Return [x, y] of the center of cell containing provided text 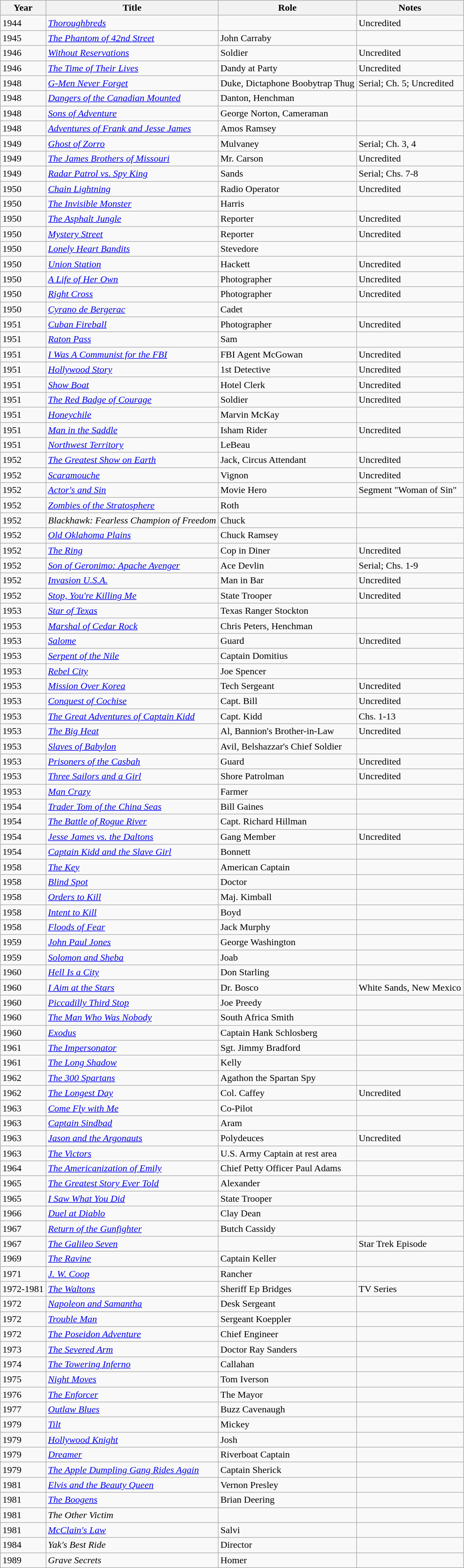
The Man Who Was Nobody [132, 1018]
Sons of Adventure [132, 113]
Dreamer [132, 1455]
The Impersonator [132, 1048]
Son of Geronimo: Apache Avenger [132, 565]
Chuck [287, 520]
The Poseidon Adventure [132, 1334]
Old Oklahoma Plains [132, 535]
Isham Rider [287, 430]
Rancher [287, 1274]
Captain Hank Schlosberg [287, 1033]
Chief Petty Officer Paul Adams [287, 1168]
Cop in Diner [287, 550]
Trouble Man [132, 1319]
Intent to Kill [132, 912]
Maj. Kimball [287, 897]
Al, Bannion's Brother-in-Law [287, 731]
Joe Spencer [287, 671]
McClain's Law [132, 1530]
Serial; Chs. 1-9 [410, 565]
Tech Sergeant [287, 686]
Director [287, 1545]
Capt. Richard Hillman [287, 822]
Captain Domitius [287, 656]
1945 [23, 38]
Hollywood Knight [132, 1440]
Homer [287, 1560]
Boyd [287, 912]
The Ravine [132, 1259]
Don Starling [287, 972]
George Washington [287, 942]
Salvi [287, 1530]
The Asphalt Jungle [132, 219]
The Long Shadow [132, 1063]
Cyrano de Bergerac [132, 309]
Thoroughbreds [132, 23]
The Boogens [132, 1500]
Blackhawk: Fearless Champion of Freedom [132, 520]
LeBeau [287, 445]
Serpent of the Nile [132, 656]
Vernon Presley [287, 1485]
Co-Pilot [287, 1108]
Danton, Henchman [287, 98]
The Towering Inferno [132, 1364]
The Greatest Story Ever Told [132, 1184]
Chief Engineer [287, 1334]
The Apple Dumpling Gang Rides Again [132, 1470]
I Was A Communist for the FBI [132, 354]
Notes [410, 8]
A Life of Her Own [132, 279]
The Mayor [287, 1394]
1972-1981 [23, 1289]
Star Trek Episode [410, 1244]
Hotel Clerk [287, 384]
Lonely Heart Bandits [132, 249]
Desk Sergeant [287, 1304]
Capt. Bill [287, 701]
Doctor [287, 882]
1944 [23, 23]
Gang Member [287, 837]
I Aim at the Stars [132, 988]
Hollywood Story [132, 369]
Tilt [132, 1425]
Duke, Dictaphone Boobytrap Thug [287, 83]
Texas Ranger Stockton [287, 611]
Chris Peters, Henchman [287, 626]
The Great Adventures of Captain Kidd [132, 716]
TV Series [410, 1289]
Hell Is a City [132, 972]
Dandy at Party [287, 68]
J. W. Coop [132, 1274]
Without Reservations [132, 53]
Capt. Kidd [287, 716]
Jason and the Argonauts [132, 1138]
Jesse James vs. the Daltons [132, 837]
Night Moves [132, 1379]
Butch Cassidy [287, 1229]
The Severed Arm [132, 1349]
Hackett [287, 264]
Year [23, 8]
Union Station [132, 264]
Roth [287, 505]
Duel at Diablo [132, 1214]
The Phantom of 42nd Street [132, 38]
The Waltons [132, 1289]
Aram [287, 1123]
1973 [23, 1349]
White Sands, New Mexico [410, 988]
Avil, Belshazzar's Chief Soldier [287, 746]
Farmer [287, 792]
John Paul Jones [132, 942]
Kelly [287, 1063]
George Norton, Cameraman [287, 113]
Serial; Chs. 7-8 [410, 173]
Conquest of Cochise [132, 701]
Outlaw Blues [132, 1410]
Cadet [287, 309]
Chain Lightning [132, 189]
Captain Sindbad [132, 1123]
1984 [23, 1545]
Title [132, 8]
Amos Ramsey [287, 128]
Chs. 1-13 [410, 716]
Mulvaney [287, 143]
Doctor Ray Sanders [287, 1349]
Solomon and Sheba [132, 957]
Yak's Best Ride [132, 1545]
Dangers of the Canadian Mounted [132, 98]
1964 [23, 1168]
The Invisible Monster [132, 204]
Marvin McKay [287, 415]
Sheriff Ep Bridges [287, 1289]
The Longest Day [132, 1093]
Trader Tom of the China Seas [132, 807]
The James Brothers of Missouri [132, 158]
Clay Dean [287, 1214]
Captain Keller [287, 1259]
Brian Deering [287, 1500]
Jack, Circus Attendant [287, 460]
Ace Devlin [287, 565]
Mr. Carson [287, 158]
Rebel City [132, 671]
Col. Caffey [287, 1093]
I Saw What You Did [132, 1199]
Riverboat Captain [287, 1455]
Invasion U.S.A. [132, 580]
The Galileo Seven [132, 1244]
Movie Hero [287, 490]
Sgt. Jimmy Bradford [287, 1048]
Captain Kidd and the Slave Girl [132, 852]
Chuck Ramsey [287, 535]
Man in Bar [287, 580]
Mission Over Korea [132, 686]
1971 [23, 1274]
Slaves of Babylon [132, 746]
The Time of Their Lives [132, 68]
Stop, You're Killing Me [132, 596]
Mystery Street [132, 234]
Floods of Fear [132, 927]
1974 [23, 1364]
Exodus [132, 1033]
Joe Preedy [287, 1003]
Serial; Ch. 3, 4 [410, 143]
Joab [287, 957]
G-Men Never Forget [132, 83]
Jack Murphy [287, 927]
The Battle of Rogue River [132, 822]
1st Detective [287, 369]
Captain Sherick [287, 1470]
Sands [287, 173]
Napoleon and Samantha [132, 1304]
Bonnett [287, 852]
The Greatest Show on Earth [132, 460]
Northwest Territory [132, 445]
Show Boat [132, 384]
Radar Patrol vs. Spy King [132, 173]
1969 [23, 1259]
1975 [23, 1379]
Polydeuces [287, 1138]
Agathon the Spartan Spy [287, 1078]
U.S. Army Captain at rest area [287, 1153]
1966 [23, 1214]
Shore Patrolman [287, 776]
The Big Heat [132, 731]
Marshal of Cedar Rock [132, 626]
Vignon [287, 475]
American Captain [287, 867]
Dr. Bosco [287, 988]
Man Crazy [132, 792]
Man in the Saddle [132, 430]
Callahan [287, 1364]
Honeychile [132, 415]
Buzz Cavenaugh [287, 1410]
Radio Operator [287, 189]
The Ring [132, 550]
The Victors [132, 1153]
The Enforcer [132, 1394]
Role [287, 8]
Josh [287, 1440]
Orders to Kill [132, 897]
Cuban Fireball [132, 324]
The 300 Spartans [132, 1078]
1989 [23, 1560]
Alexander [287, 1184]
Sam [287, 339]
Scaramouche [132, 475]
Bill Gaines [287, 807]
The Other Victim [132, 1515]
Zombies of the Stratosphere [132, 505]
Star of Texas [132, 611]
Mickey [287, 1425]
The Americanization of Emily [132, 1168]
Three Sailors and a Girl [132, 776]
Harris [287, 204]
Piccadilly Third Stop [132, 1003]
The Key [132, 867]
The Red Badge of Courage [132, 400]
1976 [23, 1394]
Stevedore [287, 249]
Ghost of Zorro [132, 143]
FBI Agent McGowan [287, 354]
Adventures of Frank and Jesse James [132, 128]
Tom Iverson [287, 1379]
Come Fly with Me [132, 1108]
Sergeant Koeppler [287, 1319]
Raton Pass [132, 339]
1977 [23, 1410]
Return of the Gunfighter [132, 1229]
Elvis and the Beauty Queen [132, 1485]
Blind Spot [132, 882]
Serial; Ch. 5; Uncredited [410, 83]
South Africa Smith [287, 1018]
Right Cross [132, 294]
John Carraby [287, 38]
Grave Secrets [132, 1560]
Salome [132, 641]
Prisoners of the Casbah [132, 761]
Actor's and Sin [132, 490]
Segment "Woman of Sin" [410, 490]
